Determine the (X, Y) coordinate at the center of the cell enclosing the given text.  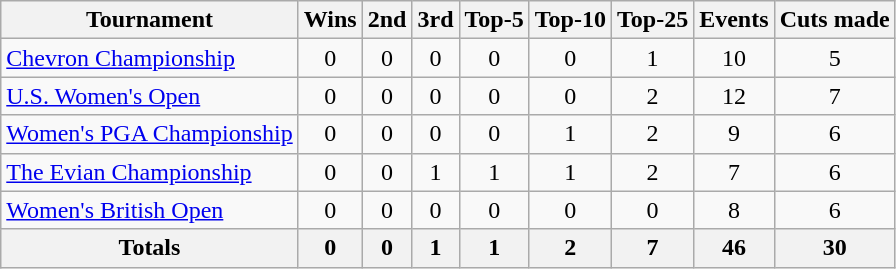
Women's PGA Championship (150, 134)
The Evian Championship (150, 172)
5 (834, 58)
Totals (150, 248)
Chevron Championship (150, 58)
Top-5 (494, 20)
Top-10 (570, 20)
8 (734, 210)
Events (734, 20)
Women's British Open (150, 210)
Tournament (150, 20)
12 (734, 96)
U.S. Women's Open (150, 96)
9 (734, 134)
46 (734, 248)
3rd (436, 20)
Cuts made (834, 20)
Top-25 (652, 20)
10 (734, 58)
30 (834, 248)
2nd (387, 20)
Wins (330, 20)
